Pinpoint the cell where the given text exists, returning its [X, Y] midpoint coordinate. 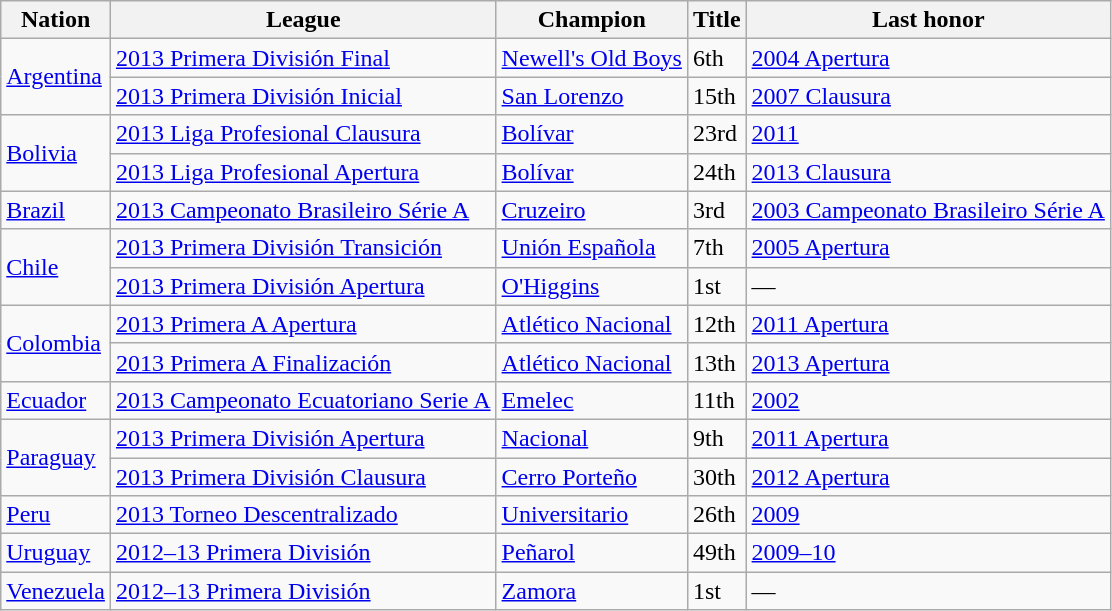
23rd [716, 134]
3rd [716, 210]
Uruguay [56, 553]
Nation [56, 20]
San Lorenzo [592, 96]
Cerro Porteño [592, 477]
2011 [928, 134]
2003 Campeonato Brasileiro Série A [928, 210]
Emelec [592, 400]
Newell's Old Boys [592, 58]
2013 Primera División Clausura [303, 477]
Champion [592, 20]
2002 [928, 400]
2012 Apertura [928, 477]
Nacional [592, 438]
30th [716, 477]
2013 Primera División Inicial [303, 96]
Last honor [928, 20]
Chile [56, 267]
O'Higgins [592, 286]
Venezuela [56, 591]
Bolivia [56, 153]
26th [716, 515]
Colombia [56, 343]
2009–10 [928, 553]
Peñarol [592, 553]
2007 Clausura [928, 96]
2013 Campeonato Ecuatoriano Serie A [303, 400]
2013 Primera A Apertura [303, 324]
24th [716, 172]
7th [716, 248]
Argentina [56, 77]
15th [716, 96]
2004 Apertura [928, 58]
2013 Clausura [928, 172]
2013 Liga Profesional Clausura [303, 134]
Universitario [592, 515]
2009 [928, 515]
13th [716, 362]
Title [716, 20]
2013 Liga Profesional Apertura [303, 172]
Paraguay [56, 457]
2013 Apertura [928, 362]
Ecuador [56, 400]
2013 Primera División Final [303, 58]
Peru [56, 515]
9th [716, 438]
Brazil [56, 210]
2005 Apertura [928, 248]
2013 Campeonato Brasileiro Série A [303, 210]
6th [716, 58]
Cruzeiro [592, 210]
12th [716, 324]
49th [716, 553]
2013 Primera A Finalización [303, 362]
Unión Española [592, 248]
2013 Primera División Transición [303, 248]
11th [716, 400]
Zamora [592, 591]
League [303, 20]
2013 Torneo Descentralizado [303, 515]
